Identify which cell holds the provided text, then report its [x, y] central coordinate. 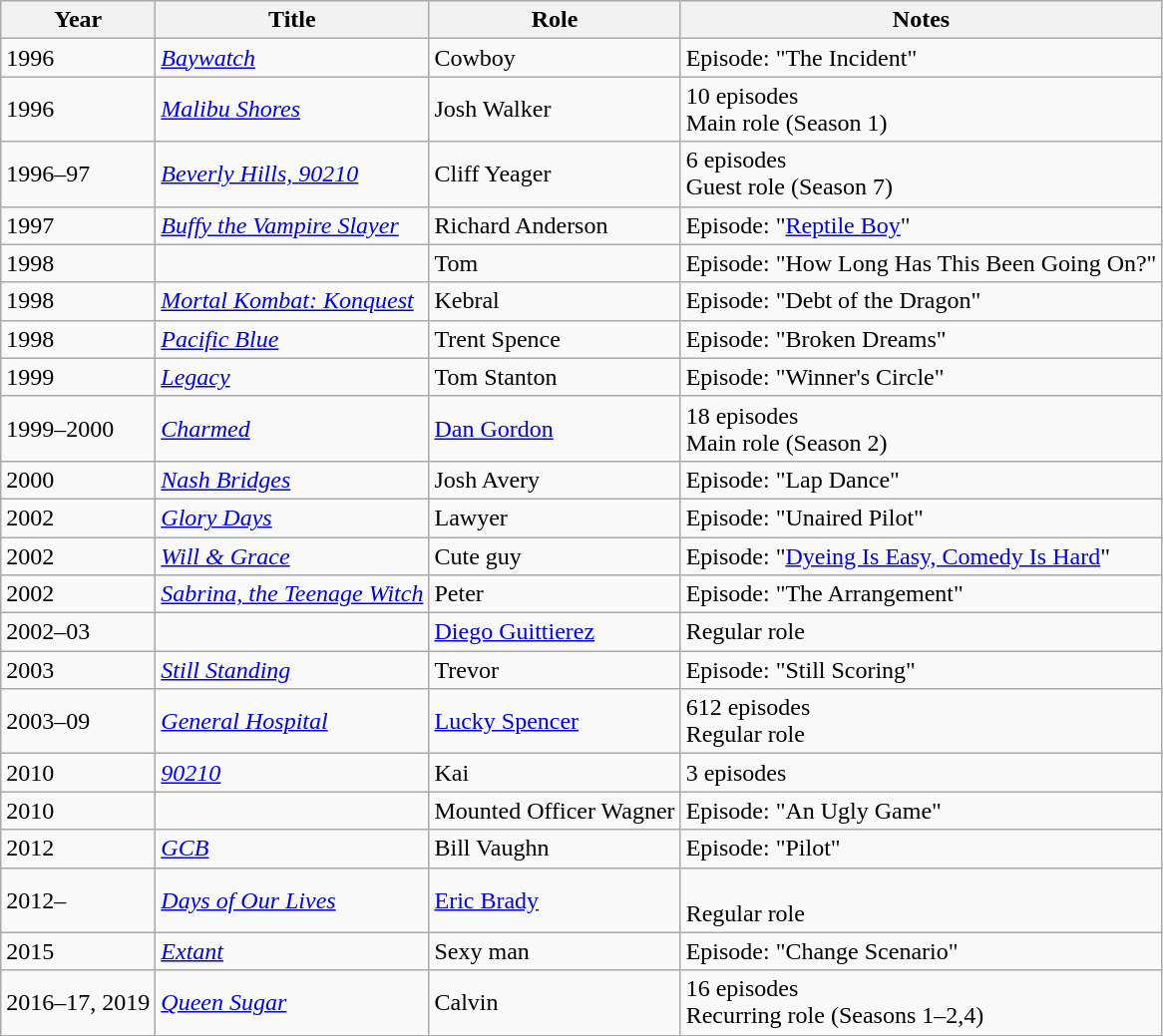
General Hospital [292, 722]
Cute guy [555, 555]
18 episodesMain role (Season 2) [922, 429]
Episode: "Pilot" [922, 849]
Episode: "Still Scoring" [922, 670]
612 episodesRegular role [922, 722]
Josh Avery [555, 480]
Trent Spence [555, 339]
Diego Guittierez [555, 632]
Queen Sugar [292, 1003]
Josh Walker [555, 110]
Tom [555, 263]
Charmed [292, 429]
Episode: "An Ugly Game" [922, 811]
Episode: "How Long Has This Been Going On?" [922, 263]
Nash Bridges [292, 480]
1996–97 [78, 173]
2002–03 [78, 632]
Kebral [555, 301]
1999–2000 [78, 429]
Role [555, 20]
2012– [78, 899]
90210 [292, 773]
Mortal Kombat: Konquest [292, 301]
Days of Our Lives [292, 899]
Bill Vaughn [555, 849]
Episode: "Change Scenario" [922, 951]
Sexy man [555, 951]
Malibu Shores [292, 110]
Pacific Blue [292, 339]
Baywatch [292, 58]
16 episodesRecurring role (Seasons 1–2,4) [922, 1003]
Tom Stanton [555, 377]
Episode: "Broken Dreams" [922, 339]
2015 [78, 951]
Dan Gordon [555, 429]
Glory Days [292, 518]
Sabrina, the Teenage Witch [292, 594]
10 episodes Main role (Season 1) [922, 110]
Episode: "Reptile Boy" [922, 225]
Trevor [555, 670]
3 episodes [922, 773]
Episode: "Debt of the Dragon" [922, 301]
Will & Grace [292, 555]
Title [292, 20]
Richard Anderson [555, 225]
Eric Brady [555, 899]
2016–17, 2019 [78, 1003]
Lucky Spencer [555, 722]
2012 [78, 849]
Still Standing [292, 670]
Episode: "Unaired Pilot" [922, 518]
1999 [78, 377]
6 episodesGuest role (Season 7) [922, 173]
Calvin [555, 1003]
Notes [922, 20]
Episode: "The Arrangement" [922, 594]
Lawyer [555, 518]
Episode: "The Incident" [922, 58]
Cliff Yeager [555, 173]
1997 [78, 225]
Episode: "Dyeing Is Easy, Comedy Is Hard" [922, 555]
2003–09 [78, 722]
Kai [555, 773]
Extant [292, 951]
Peter [555, 594]
Cowboy [555, 58]
Mounted Officer Wagner [555, 811]
2000 [78, 480]
Buffy the Vampire Slayer [292, 225]
GCB [292, 849]
Beverly Hills, 90210 [292, 173]
Year [78, 20]
Legacy [292, 377]
2003 [78, 670]
Episode: "Winner's Circle" [922, 377]
Episode: "Lap Dance" [922, 480]
